Identify which cell holds the provided text, then report its (X, Y) central coordinate. 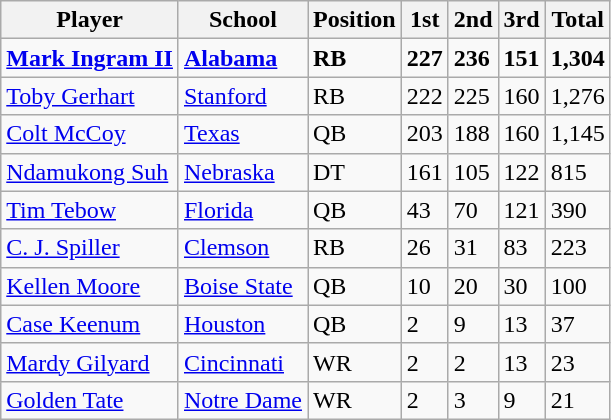
Colt McCoy (90, 134)
Tim Tebow (90, 210)
30 (522, 286)
Position (355, 20)
C. J. Spiller (90, 248)
203 (424, 134)
227 (424, 58)
1st (424, 20)
2nd (473, 20)
70 (473, 210)
100 (578, 286)
Cincinnati (242, 362)
23 (578, 362)
Texas (242, 134)
161 (424, 172)
1,145 (578, 134)
Notre Dame (242, 400)
121 (522, 210)
10 (424, 286)
43 (424, 210)
37 (578, 324)
DT (355, 172)
Houston (242, 324)
Kellen Moore (90, 286)
20 (473, 286)
225 (473, 96)
Boise State (242, 286)
105 (473, 172)
Florida (242, 210)
Total (578, 20)
Alabama (242, 58)
31 (473, 248)
188 (473, 134)
3rd (522, 20)
151 (522, 58)
Ndamukong Suh (90, 172)
223 (578, 248)
21 (578, 400)
236 (473, 58)
390 (578, 210)
Stanford (242, 96)
Toby Gerhart (90, 96)
26 (424, 248)
1,276 (578, 96)
1,304 (578, 58)
3 (473, 400)
Clemson (242, 248)
Player (90, 20)
222 (424, 96)
Mardy Gilyard (90, 362)
83 (522, 248)
Case Keenum (90, 324)
Mark Ingram II (90, 58)
815 (578, 172)
122 (522, 172)
Golden Tate (90, 400)
Nebraska (242, 172)
School (242, 20)
